Locate the cell with the specified text and output its (x, y) center coordinate. 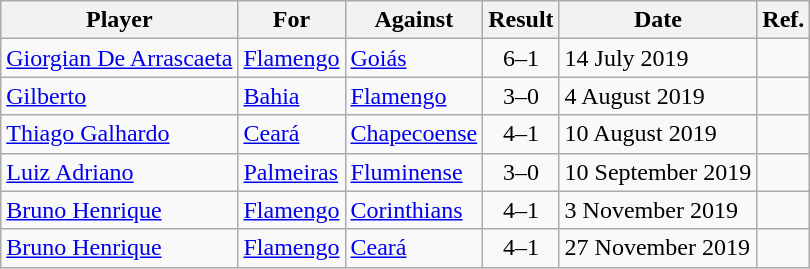
Chapecoense (414, 134)
6–1 (521, 58)
Giorgian De Arrascaeta (120, 58)
Gilberto (120, 96)
Luiz Adriano (120, 172)
Result (521, 20)
Corinthians (414, 210)
14 July 2019 (658, 58)
10 August 2019 (658, 134)
Player (120, 20)
Ref. (784, 20)
10 September 2019 (658, 172)
Date (658, 20)
For (292, 20)
Fluminense (414, 172)
Goiás (414, 58)
27 November 2019 (658, 248)
Against (414, 20)
Bahia (292, 96)
4 August 2019 (658, 96)
Palmeiras (292, 172)
3 November 2019 (658, 210)
Thiago Galhardo (120, 134)
